Return the [X, Y] coordinate for the center point of the cell that contains the specified text.  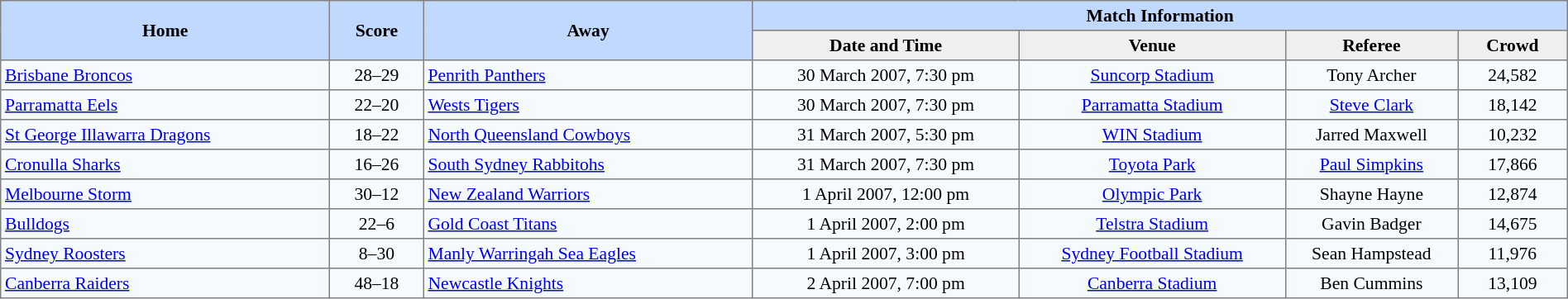
1 April 2007, 3:00 pm [886, 254]
16–26 [377, 164]
Telstra Stadium [1152, 224]
Ben Cummins [1371, 283]
Melbourne Storm [165, 194]
Brisbane Broncos [165, 75]
Away [588, 31]
24,582 [1513, 75]
22–6 [377, 224]
Penrith Panthers [588, 75]
Crowd [1513, 45]
1 April 2007, 2:00 pm [886, 224]
Date and Time [886, 45]
10,232 [1513, 135]
Home [165, 31]
13,109 [1513, 283]
28–29 [377, 75]
Toyota Park [1152, 164]
Parramatta Eels [165, 105]
Parramatta Stadium [1152, 105]
Score [377, 31]
11,976 [1513, 254]
Sydney Roosters [165, 254]
Sydney Football Stadium [1152, 254]
Gavin Badger [1371, 224]
Jarred Maxwell [1371, 135]
Steve Clark [1371, 105]
Cronulla Sharks [165, 164]
Paul Simpkins [1371, 164]
30–12 [377, 194]
Canberra Stadium [1152, 283]
St George Illawarra Dragons [165, 135]
2 April 2007, 7:00 pm [886, 283]
17,866 [1513, 164]
22–20 [377, 105]
18,142 [1513, 105]
Manly Warringah Sea Eagles [588, 254]
12,874 [1513, 194]
Referee [1371, 45]
Olympic Park [1152, 194]
Shayne Hayne [1371, 194]
Canberra Raiders [165, 283]
Sean Hampstead [1371, 254]
New Zealand Warriors [588, 194]
WIN Stadium [1152, 135]
Wests Tigers [588, 105]
48–18 [377, 283]
Tony Archer [1371, 75]
Suncorp Stadium [1152, 75]
Newcastle Knights [588, 283]
14,675 [1513, 224]
8–30 [377, 254]
Match Information [1159, 16]
Venue [1152, 45]
31 March 2007, 7:30 pm [886, 164]
1 April 2007, 12:00 pm [886, 194]
North Queensland Cowboys [588, 135]
Gold Coast Titans [588, 224]
South Sydney Rabbitohs [588, 164]
18–22 [377, 135]
Bulldogs [165, 224]
31 March 2007, 5:30 pm [886, 135]
